Scan for the cell matching the given text and deliver its [x, y] coordinate at center. 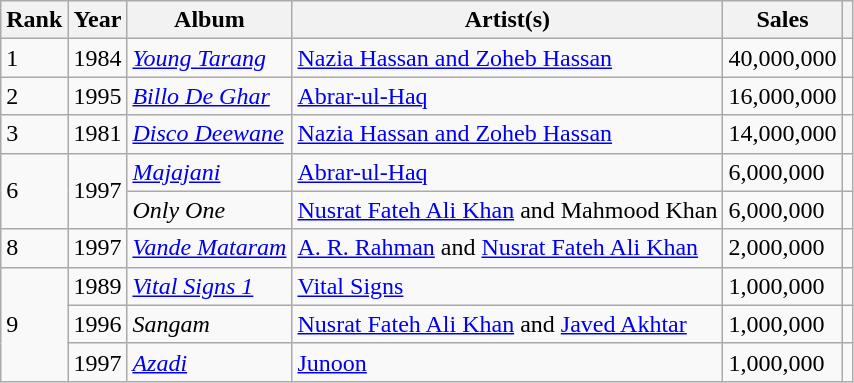
1996 [98, 324]
1 [34, 58]
Young Tarang [210, 58]
2 [34, 96]
1989 [98, 286]
Billo De Ghar [210, 96]
Sales [782, 20]
6 [34, 191]
8 [34, 248]
40,000,000 [782, 58]
Year [98, 20]
Vital Signs 1 [210, 286]
1984 [98, 58]
Rank [34, 20]
Nusrat Fateh Ali Khan and Mahmood Khan [508, 210]
Junoon [508, 362]
9 [34, 324]
Artist(s) [508, 20]
Majajani [210, 172]
3 [34, 134]
Vande Mataram [210, 248]
Album [210, 20]
Sangam [210, 324]
14,000,000 [782, 134]
2,000,000 [782, 248]
Vital Signs [508, 286]
Azadi [210, 362]
Nusrat Fateh Ali Khan and Javed Akhtar [508, 324]
1981 [98, 134]
Disco Deewane [210, 134]
1995 [98, 96]
A. R. Rahman and Nusrat Fateh Ali Khan [508, 248]
16,000,000 [782, 96]
Only One [210, 210]
